Find where the given text appears and provide that cell's center as (x, y) coordinate. 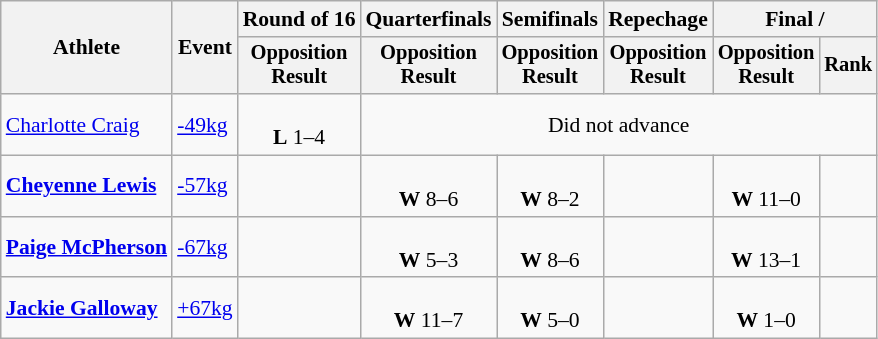
Semifinals (550, 19)
-49kg (204, 124)
-67kg (204, 248)
-57kg (204, 186)
Quarterfinals (429, 19)
W 11–0 (766, 186)
+67kg (204, 308)
Cheyenne Lewis (86, 186)
Rank (848, 66)
W 5–0 (550, 308)
W 8–2 (550, 186)
Charlotte Craig (86, 124)
Athlete (86, 48)
Event (204, 48)
Round of 16 (300, 19)
W 1–0 (766, 308)
Repechage (658, 19)
W 13–1 (766, 248)
L 1–4 (300, 124)
W 11–7 (429, 308)
Did not advance (619, 124)
Paige McPherson (86, 248)
Final / (795, 19)
W 5–3 (429, 248)
Jackie Galloway (86, 308)
